Pinpoint the cell where the given text exists, returning its [X, Y] midpoint coordinate. 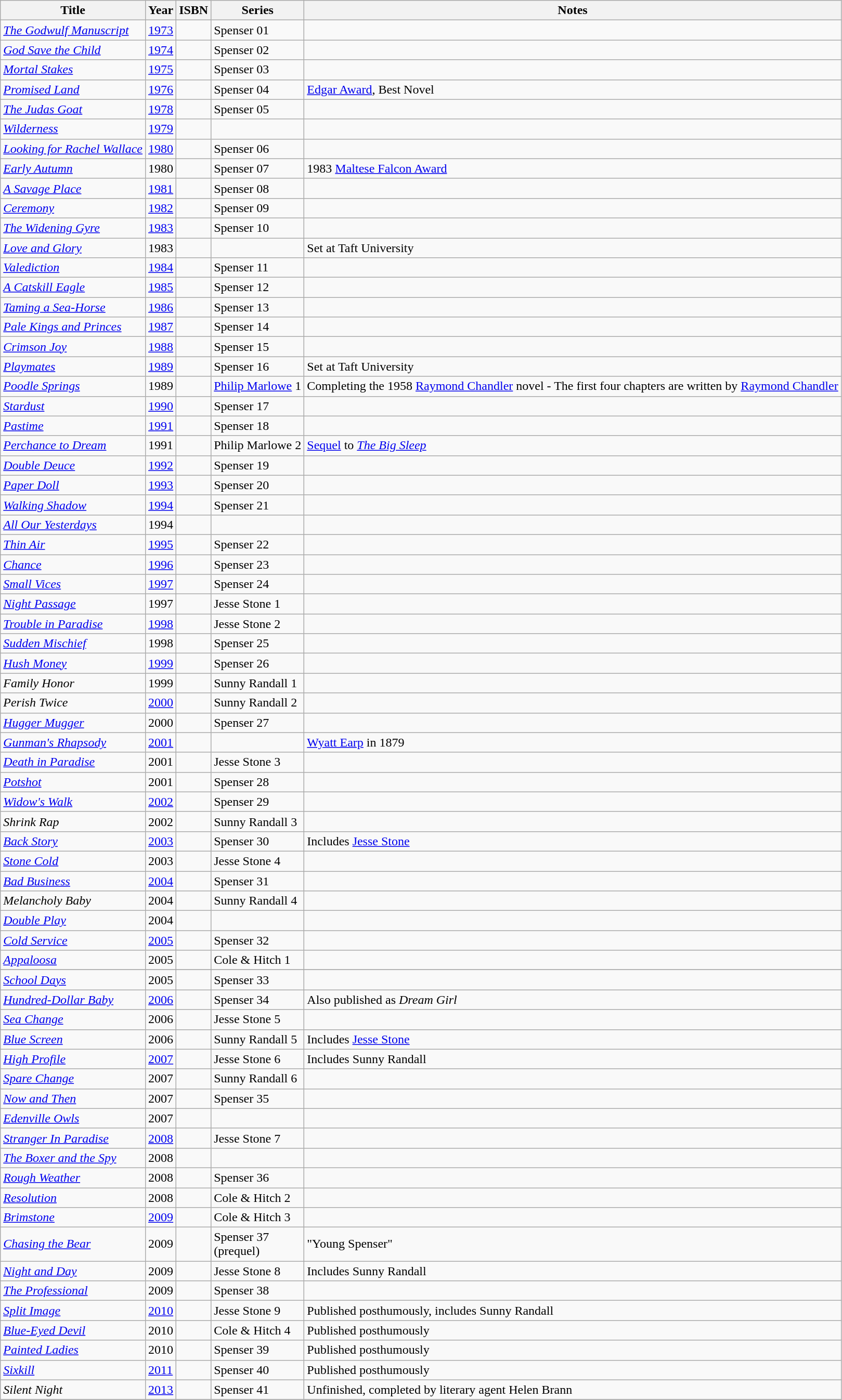
Taming a Sea-Horse [73, 307]
Year [161, 10]
Notes [573, 10]
1984 [161, 268]
Now and Then [73, 1098]
Spenser 40 [258, 1370]
Valediction [73, 268]
1992 [161, 465]
The Professional [73, 1291]
Split Image [73, 1311]
1973 [161, 30]
Jesse Stone 4 [258, 861]
Wyatt Earp in 1879 [573, 742]
Published posthumously, includes Sunny Randall [573, 1311]
Spenser 12 [258, 287]
Hush Money [73, 663]
Night Passage [73, 604]
Stone Cold [73, 861]
Early Autumn [73, 168]
Crimson Joy [73, 347]
1987 [161, 327]
Painted Ladies [73, 1350]
Brimstone [73, 1218]
Family Honor [73, 683]
Spenser 34 [258, 1000]
Melancholy Baby [73, 901]
Pastime [73, 426]
Also published as Dream Girl [573, 1000]
Thin Air [73, 544]
Night and Day [73, 1271]
Spenser 22 [258, 544]
Blue-Eyed Devil [73, 1330]
Appaloosa [73, 960]
Paper Doll [73, 485]
A Catskill Eagle [73, 287]
1982 [161, 208]
1983 Maltese Falcon Award [573, 168]
Spenser 03 [258, 70]
Looking for Rachel Wallace [73, 149]
Sudden Mischief [73, 644]
Jesse Stone 1 [258, 604]
Stardust [73, 406]
The Boxer and the Spy [73, 1158]
Jesse Stone 3 [258, 762]
Edgar Award, Best Novel [573, 89]
The Widening Gyre [73, 228]
Trouble in Paradise [73, 624]
Edenville Owls [73, 1118]
Spenser 37 (prequel) [258, 1245]
Spare Change [73, 1079]
Spenser 30 [258, 841]
Sixkill [73, 1370]
Jesse Stone 9 [258, 1311]
Jesse Stone 8 [258, 1271]
Sunny Randall 5 [258, 1039]
Spenser 21 [258, 505]
Ceremony [73, 208]
Spenser 27 [258, 723]
Back Story [73, 841]
Spenser 15 [258, 347]
Series [258, 10]
Spenser 38 [258, 1291]
The Godwulf Manuscript [73, 30]
1981 [161, 188]
Small Vices [73, 584]
Gunman's Rhapsody [73, 742]
Spenser 41 [258, 1390]
Spenser 01 [258, 30]
Bad Business [73, 881]
Spenser 17 [258, 406]
Spenser 33 [258, 980]
Stranger In Paradise [73, 1138]
Blue Screen [73, 1039]
Philip Marlowe 1 [258, 386]
Spenser 28 [258, 782]
Spenser 23 [258, 564]
Spenser 35 [258, 1098]
Rough Weather [73, 1177]
Philip Marlowe 2 [258, 446]
1988 [161, 347]
Perish Twice [73, 703]
Sunny Randall 4 [258, 901]
1996 [161, 564]
Death in Paradise [73, 762]
Spenser 16 [258, 367]
1993 [161, 485]
Spenser 24 [258, 584]
Spenser 20 [258, 485]
1995 [161, 544]
Spenser 04 [258, 89]
High Profile [73, 1059]
Spenser 02 [258, 50]
1985 [161, 287]
Spenser 32 [258, 940]
Sunny Randall 2 [258, 703]
Spenser 19 [258, 465]
Spenser 13 [258, 307]
1978 [161, 109]
Double Play [73, 921]
Spenser 18 [258, 426]
Spenser 36 [258, 1177]
Spenser 14 [258, 327]
Sea Change [73, 1019]
Jesse Stone 7 [258, 1138]
Wilderness [73, 129]
Walking Shadow [73, 505]
"Young Spenser" [573, 1245]
Chasing the Bear [73, 1245]
Playmates [73, 367]
Cole & Hitch 3 [258, 1218]
The Judas Goat [73, 109]
Sunny Randall 6 [258, 1079]
Spenser 10 [258, 228]
Pale Kings and Princes [73, 327]
Chance [73, 564]
2011 [161, 1370]
Sunny Randall 1 [258, 683]
Spenser 31 [258, 881]
Cole & Hitch 2 [258, 1197]
Jesse Stone 6 [258, 1059]
1974 [161, 50]
2013 [161, 1390]
Spenser 25 [258, 644]
Resolution [73, 1197]
Spenser 06 [258, 149]
Cold Service [73, 940]
Jesse Stone 2 [258, 624]
Potshot [73, 782]
School Days [73, 980]
Spenser 29 [258, 802]
Sequel to The Big Sleep [573, 446]
Unfinished, completed by literary agent Helen Brann [573, 1390]
Poodle Springs [73, 386]
Cole & Hitch 4 [258, 1330]
1990 [161, 406]
1986 [161, 307]
Mortal Stakes [73, 70]
Widow's Walk [73, 802]
1976 [161, 89]
A Savage Place [73, 188]
Spenser 07 [258, 168]
Cole & Hitch 1 [258, 960]
Jesse Stone 5 [258, 1019]
Spenser 09 [258, 208]
ISBN [193, 10]
Love and Glory [73, 248]
Title [73, 10]
All Our Yesterdays [73, 525]
Shrink Rap [73, 821]
Spenser 26 [258, 663]
Spenser 39 [258, 1350]
God Save the Child [73, 50]
1979 [161, 129]
Silent Night [73, 1390]
Promised Land [73, 89]
Spenser 08 [258, 188]
Spenser 11 [258, 268]
Spenser 05 [258, 109]
Hugger Mugger [73, 723]
Double Deuce [73, 465]
Sunny Randall 3 [258, 821]
Hundred-Dollar Baby [73, 1000]
1975 [161, 70]
Perchance to Dream [73, 446]
Completing the 1958 Raymond Chandler novel - The first four chapters are written by Raymond Chandler [573, 386]
